For the text-containing cell, return its midpoint in [x, y] coordinate format. 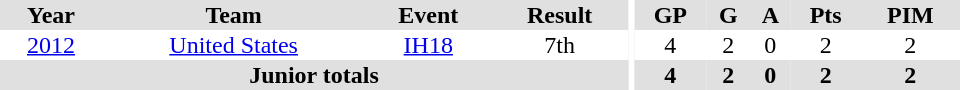
7th [560, 45]
GP [670, 15]
Result [560, 15]
Junior totals [314, 75]
United States [234, 45]
A [770, 15]
G [728, 15]
Pts [826, 15]
PIM [910, 15]
Event [428, 15]
2012 [51, 45]
Year [51, 15]
IH18 [428, 45]
Team [234, 15]
